Provide the (X, Y) coordinate of the cell's center where the given text is located.  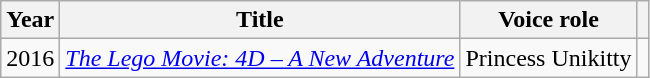
Voice role (548, 20)
Title (260, 20)
2016 (30, 58)
Princess Unikitty (548, 58)
The Lego Movie: 4D – A New Adventure (260, 58)
Year (30, 20)
